Output the [X, Y] coordinate of the center of the cell containing the given text.  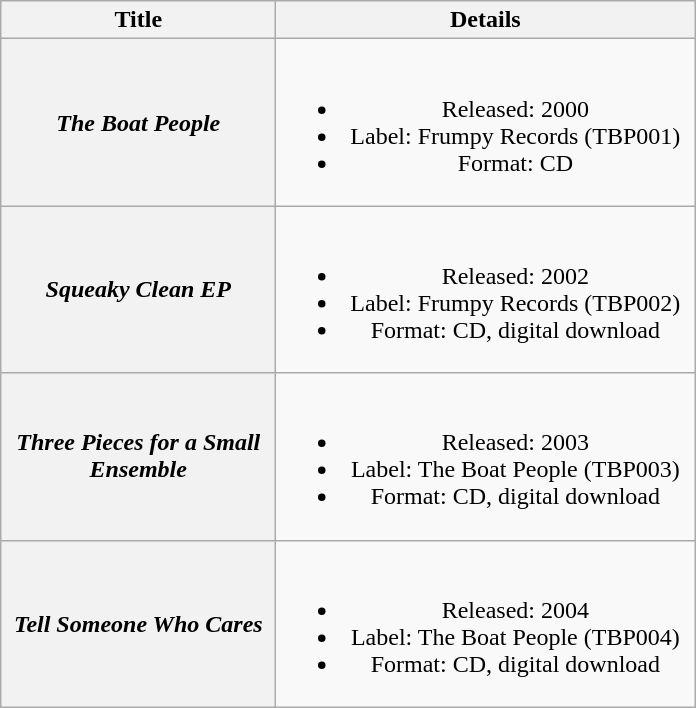
Three Pieces for a Small Ensemble [138, 456]
The Boat People [138, 122]
Released: 2000Label: Frumpy Records (TBP001)Format: CD [486, 122]
Released: 2004Label: The Boat People (TBP004)Format: CD, digital download [486, 624]
Released: 2003Label: The Boat People (TBP003)Format: CD, digital download [486, 456]
Squeaky Clean EP [138, 290]
Title [138, 20]
Details [486, 20]
Tell Someone Who Cares [138, 624]
Released: 2002Label: Frumpy Records (TBP002)Format: CD, digital download [486, 290]
